Determine the (X, Y) coordinate at the center of the cell enclosing the given text.  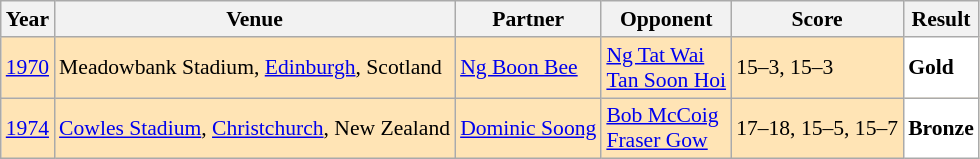
Bob McCoig Fraser Gow (666, 128)
Result (941, 19)
Bronze (941, 128)
Venue (254, 19)
Meadowbank Stadium, Edinburgh, Scotland (254, 68)
17–18, 15–5, 15–7 (817, 128)
1974 (28, 128)
Opponent (666, 19)
1970 (28, 68)
Score (817, 19)
Gold (941, 68)
Partner (528, 19)
Cowles Stadium, Christchurch, New Zealand (254, 128)
15–3, 15–3 (817, 68)
Year (28, 19)
Dominic Soong (528, 128)
Ng Tat Wai Tan Soon Hoi (666, 68)
Ng Boon Bee (528, 68)
